Detect which cell encompasses the target text, then output its (X, Y) center coordinate. 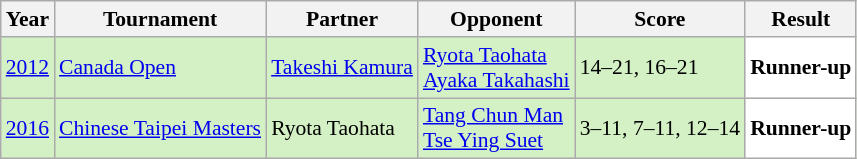
2012 (28, 68)
Tournament (160, 19)
Tang Chun Man Tse Ying Suet (496, 128)
2016 (28, 128)
14–21, 16–21 (660, 68)
Partner (342, 19)
Ryota Taohata Ayaka Takahashi (496, 68)
Canada Open (160, 68)
Ryota Taohata (342, 128)
Opponent (496, 19)
Takeshi Kamura (342, 68)
Year (28, 19)
Chinese Taipei Masters (160, 128)
Result (800, 19)
3–11, 7–11, 12–14 (660, 128)
Score (660, 19)
